For the text-containing cell, return its midpoint in [X, Y] coordinate format. 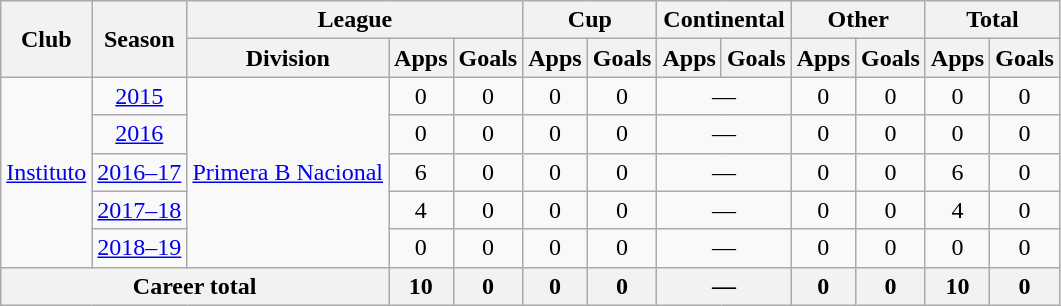
Division [288, 58]
Career total [195, 286]
2018–19 [140, 248]
2017–18 [140, 210]
Continental [724, 20]
Instituto [46, 172]
2016–17 [140, 172]
Cup [590, 20]
Primera B Nacional [288, 172]
Other [858, 20]
2015 [140, 96]
Total [992, 20]
League [355, 20]
Club [46, 39]
2016 [140, 134]
Season [140, 39]
